Search for the cell housing the specified text and yield its [x, y] center coordinate. 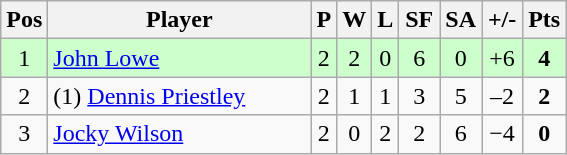
+6 [502, 58]
(1) Dennis Priestley [180, 96]
W [354, 20]
John Lowe [180, 58]
P [324, 20]
5 [461, 96]
SF [420, 20]
4 [544, 58]
Player [180, 20]
Pos [24, 20]
−4 [502, 134]
SA [461, 20]
L [386, 20]
+/- [502, 20]
Jocky Wilson [180, 134]
–2 [502, 96]
Pts [544, 20]
